Pinpoint the cell where the given text exists, returning its [x, y] midpoint coordinate. 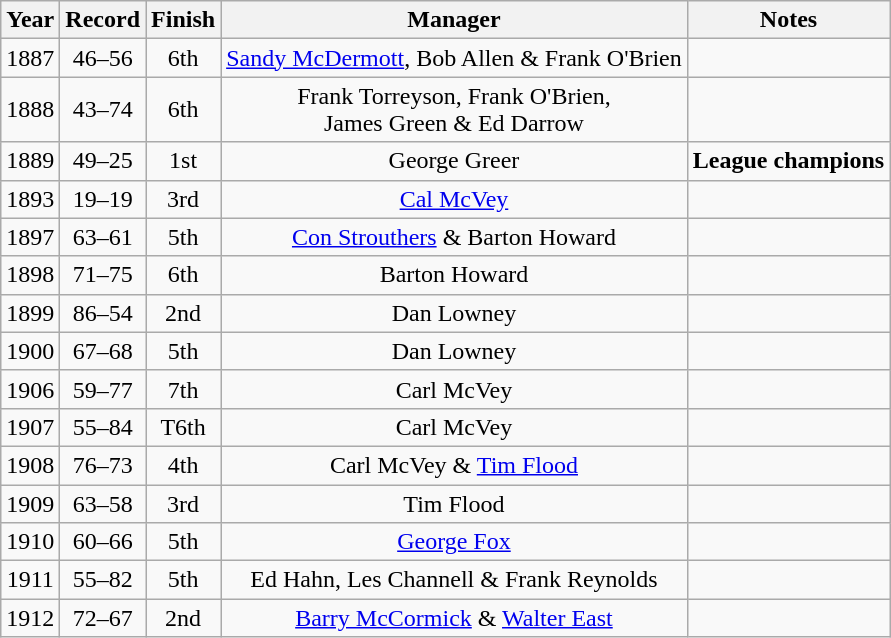
59–77 [103, 389]
1909 [30, 503]
1897 [30, 237]
Cal McVey [454, 199]
Record [103, 20]
71–75 [103, 275]
67–68 [103, 351]
1893 [30, 199]
46–56 [103, 58]
86–54 [103, 313]
League champions [788, 161]
Sandy McDermott, Bob Allen & Frank O'Brien [454, 58]
63–58 [103, 503]
George Fox [454, 542]
Finish [184, 20]
1888 [30, 110]
55–82 [103, 580]
1889 [30, 161]
49–25 [103, 161]
Carl McVey & Tim Flood [454, 465]
T6th [184, 427]
55–84 [103, 427]
Ed Hahn, Les Channell & Frank Reynolds [454, 580]
1887 [30, 58]
19–19 [103, 199]
60–66 [103, 542]
4th [184, 465]
76–73 [103, 465]
1900 [30, 351]
1910 [30, 542]
1912 [30, 618]
George Greer [454, 161]
43–74 [103, 110]
1st [184, 161]
Barry McCormick & Walter East [454, 618]
Manager [454, 20]
1906 [30, 389]
63–61 [103, 237]
Frank Torreyson, Frank O'Brien,James Green & Ed Darrow [454, 110]
1911 [30, 580]
1907 [30, 427]
7th [184, 389]
1899 [30, 313]
1908 [30, 465]
Year [30, 20]
Con Strouthers & Barton Howard [454, 237]
1898 [30, 275]
Tim Flood [454, 503]
72–67 [103, 618]
Notes [788, 20]
Barton Howard [454, 275]
